Extract the [X, Y] coordinate from the center of the cell holding the provided text.  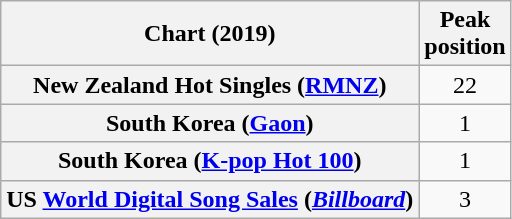
22 [465, 85]
Chart (2019) [210, 34]
New Zealand Hot Singles (RMNZ) [210, 85]
South Korea (K-pop Hot 100) [210, 161]
South Korea (Gaon) [210, 123]
3 [465, 199]
US World Digital Song Sales (Billboard) [210, 199]
Peakposition [465, 34]
